Provide the [X, Y] coordinate of the cell's center where the given text is located.  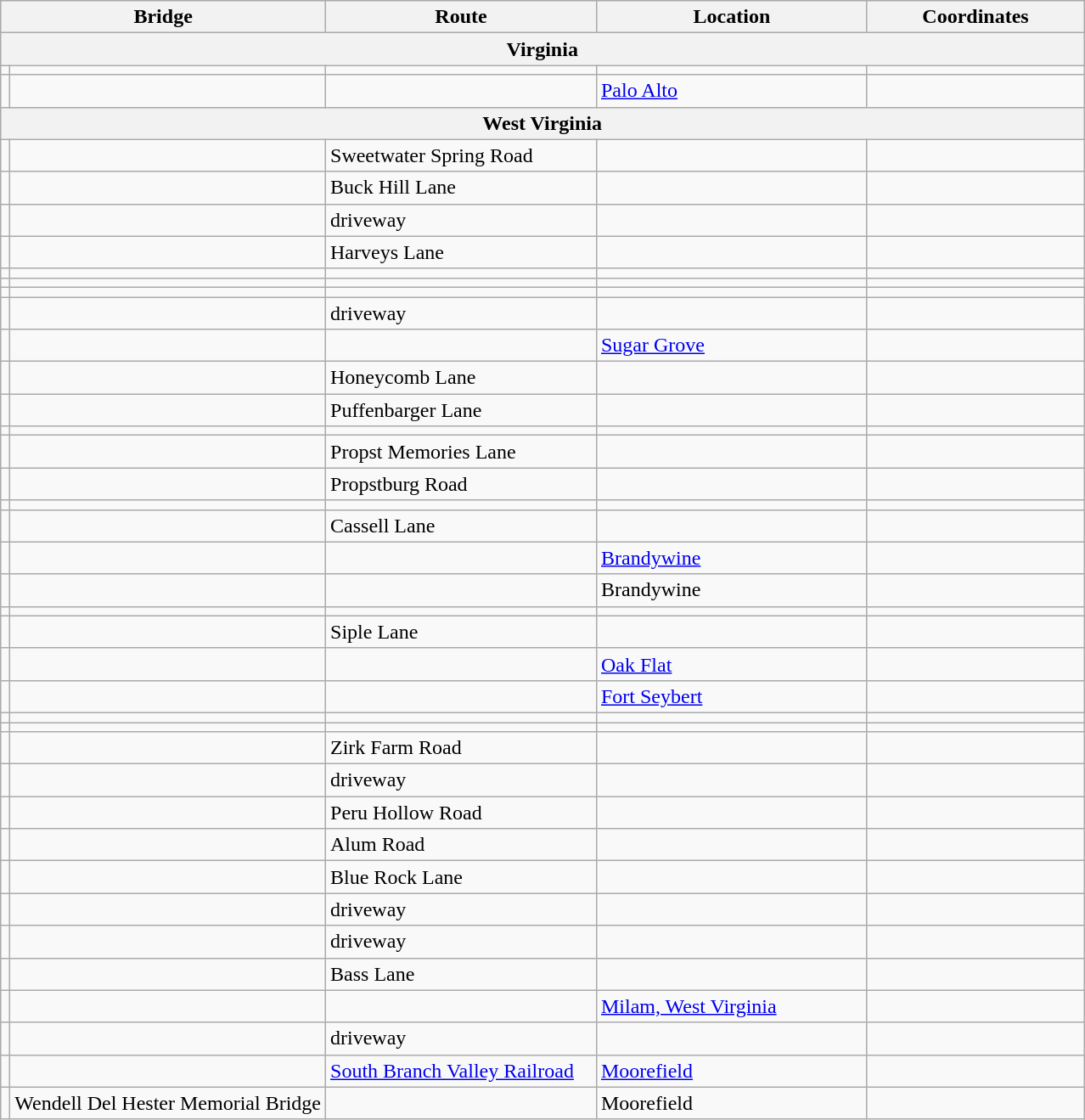
Milam, West Virginia [732, 1006]
Propstburg Road [462, 484]
Sweetwater Spring Road [462, 155]
Cassell Lane [462, 526]
Buck Hill Lane [462, 188]
Harveys Lane [462, 252]
Sugar Grove [732, 346]
Puffenbarger Lane [462, 410]
West Virginia [542, 123]
Propst Memories Lane [462, 452]
Zirk Farm Road [462, 748]
Route [462, 17]
Oak Flat [732, 664]
South Branch Valley Railroad [462, 1071]
Blue Rock Lane [462, 877]
Palo Alto [732, 91]
Coordinates [975, 17]
Virginia [542, 49]
Honeycomb Lane [462, 378]
Fort Seybert [732, 696]
Siple Lane [462, 632]
Bridge [163, 17]
Alum Road [462, 845]
Wendell Del Hester Memorial Bridge [168, 1103]
Location [732, 17]
Peru Hollow Road [462, 813]
Bass Lane [462, 974]
